Identify which cell holds the provided text, then report its (x, y) central coordinate. 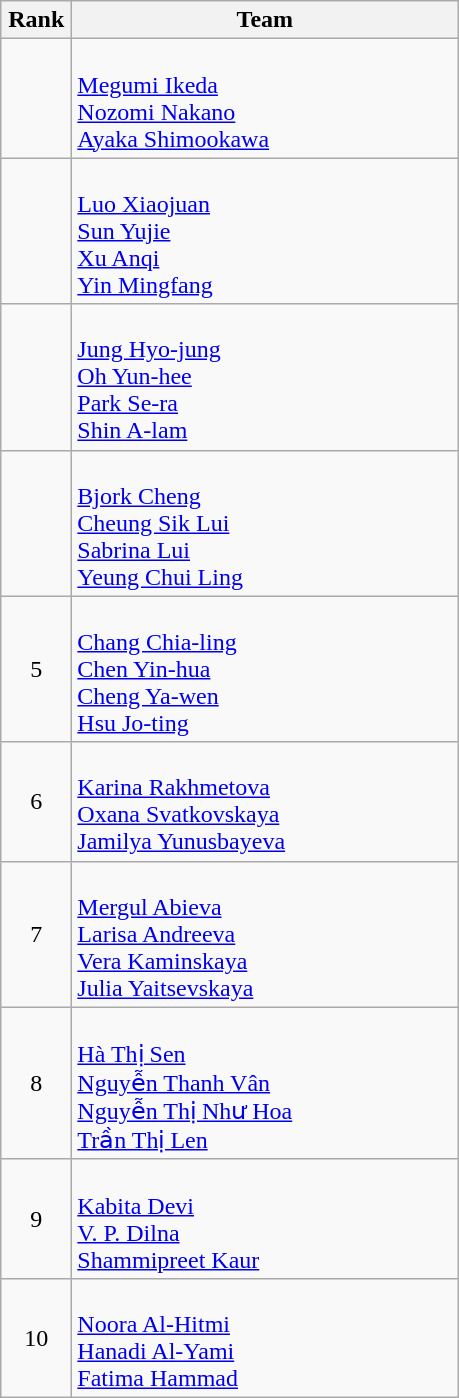
Jung Hyo-jungOh Yun-heePark Se-raShin A-lam (265, 377)
Hà Thị SenNguyễn Thanh VânNguyễn Thị Như HoaTrần Thị Len (265, 1083)
Mergul AbievaLarisa AndreevaVera KaminskayaJulia Yaitsevskaya (265, 934)
Kabita DeviV. P. DilnaShammipreet Kaur (265, 1218)
5 (36, 669)
6 (36, 802)
Karina RakhmetovaOxana SvatkovskayaJamilya Yunusbayeva (265, 802)
Chang Chia-lingChen Yin-huaCheng Ya-wenHsu Jo-ting (265, 669)
10 (36, 1338)
9 (36, 1218)
Luo XiaojuanSun YujieXu AnqiYin Mingfang (265, 231)
Team (265, 20)
8 (36, 1083)
Megumi IkedaNozomi NakanoAyaka Shimookawa (265, 98)
Noora Al-HitmiHanadi Al-YamiFatima Hammad (265, 1338)
Bjork ChengCheung Sik LuiSabrina LuiYeung Chui Ling (265, 523)
Rank (36, 20)
7 (36, 934)
